Identify which cell holds the provided text, then report its [x, y] central coordinate. 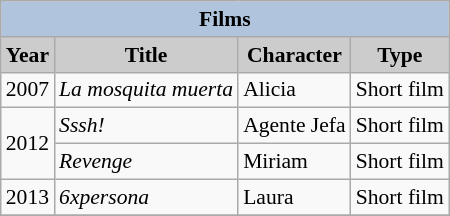
2007 [28, 90]
Type [400, 55]
Agente Jefa [294, 126]
Year [28, 55]
2013 [28, 197]
La mosquita muerta [146, 90]
Alicia [294, 90]
Character [294, 55]
2012 [28, 144]
Laura [294, 197]
Sssh! [146, 126]
Films [225, 19]
6xpersona [146, 197]
Title [146, 55]
Miriam [294, 162]
Revenge [146, 162]
